Identify which cell holds the provided text, then report its [x, y] central coordinate. 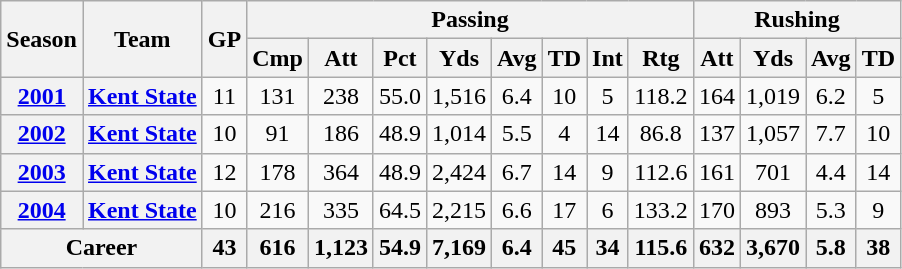
118.2 [660, 96]
238 [340, 96]
1,057 [772, 134]
170 [716, 210]
1,123 [340, 248]
1,516 [458, 96]
5.8 [832, 248]
6.7 [518, 172]
5.3 [832, 210]
Pct [400, 58]
4 [564, 134]
6 [608, 210]
364 [340, 172]
17 [564, 210]
Cmp [278, 58]
112.6 [660, 172]
Team [142, 39]
178 [278, 172]
7,169 [458, 248]
1,019 [772, 96]
893 [772, 210]
Season [42, 39]
Passing [470, 20]
54.9 [400, 248]
Career [102, 248]
115.6 [660, 248]
632 [716, 248]
164 [716, 96]
2004 [42, 210]
5.5 [518, 134]
131 [278, 96]
335 [340, 210]
43 [224, 248]
12 [224, 172]
2003 [42, 172]
45 [564, 248]
3,670 [772, 248]
2,424 [458, 172]
701 [772, 172]
6.6 [518, 210]
64.5 [400, 210]
186 [340, 134]
55.0 [400, 96]
161 [716, 172]
1,014 [458, 134]
2,215 [458, 210]
616 [278, 248]
2001 [42, 96]
4.4 [832, 172]
216 [278, 210]
Rtg [660, 58]
91 [278, 134]
2002 [42, 134]
34 [608, 248]
Rushing [796, 20]
38 [878, 248]
11 [224, 96]
6.2 [832, 96]
7.7 [832, 134]
137 [716, 134]
Int [608, 58]
86.8 [660, 134]
133.2 [660, 210]
GP [224, 39]
